Find where the given text appears and provide that cell's center as [x, y] coordinate. 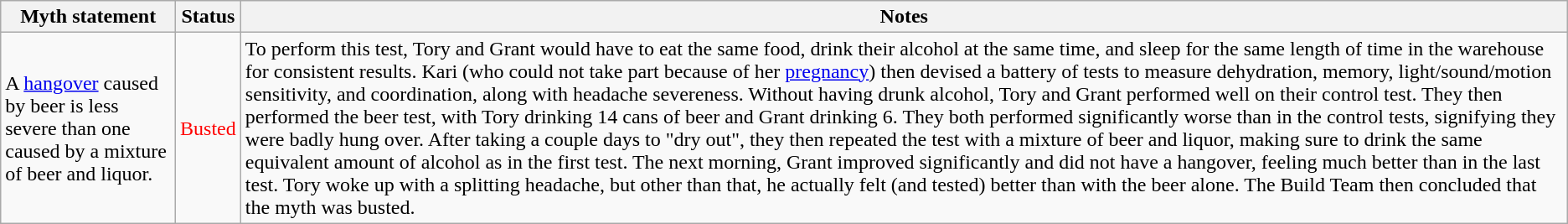
Notes [904, 17]
Status [209, 17]
A hangover caused by beer is less severe than one caused by a mixture of beer and liquor. [89, 128]
Myth statement [89, 17]
Busted [209, 128]
